Locate the cell with the specified text and output its [X, Y] center coordinate. 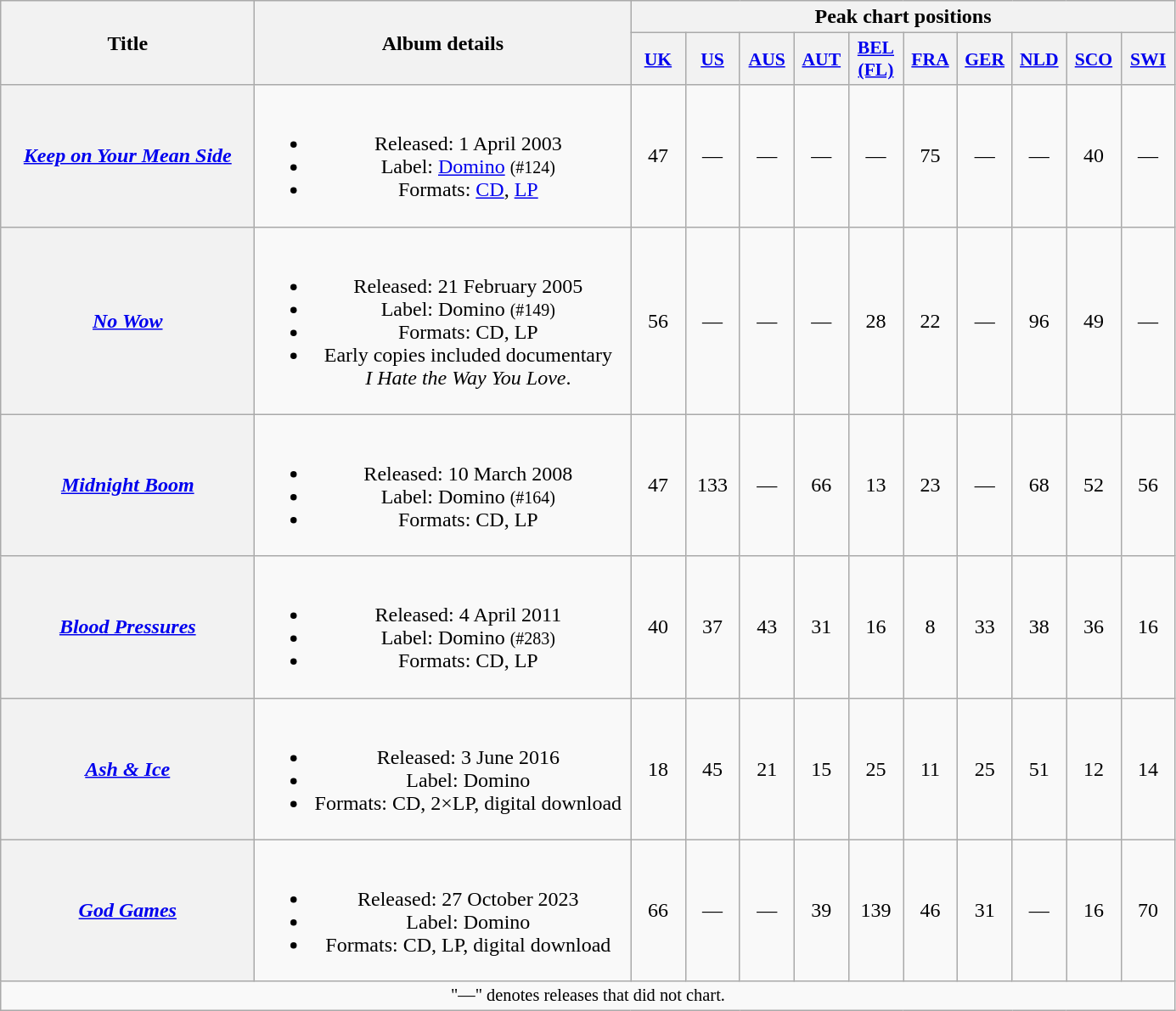
45 [712, 769]
Released: 27 October 2023Label: DominoFormats: CD, LP, digital download [443, 910]
14 [1148, 769]
SWI [1148, 59]
139 [875, 910]
75 [931, 156]
13 [875, 486]
11 [931, 769]
Keep on Your Mean Side [127, 156]
33 [985, 626]
12 [1094, 769]
49 [1094, 321]
Blood Pressures [127, 626]
NLD [1039, 59]
133 [712, 486]
28 [875, 321]
52 [1094, 486]
18 [658, 769]
"—" denotes releases that did not chart. [588, 996]
23 [931, 486]
51 [1039, 769]
8 [931, 626]
Released: 1 April 2003Label: Domino (#124)Formats: CD, LP [443, 156]
Peak chart positions [903, 17]
GER [985, 59]
Released: 3 June 2016Label: DominoFormats: CD, 2×LP, digital download [443, 769]
FRA [931, 59]
15 [821, 769]
Released: 4 April 2011Label: Domino (#283)Formats: CD, LP [443, 626]
46 [931, 910]
Ash & Ice [127, 769]
Midnight Boom [127, 486]
38 [1039, 626]
God Games [127, 910]
21 [767, 769]
US [712, 59]
SCO [1094, 59]
43 [767, 626]
UK [658, 59]
Released: 10 March 2008Label: Domino (#164)Formats: CD, LP [443, 486]
37 [712, 626]
Album details [443, 42]
39 [821, 910]
AUT [821, 59]
AUS [767, 59]
70 [1148, 910]
BEL(FL) [875, 59]
Released: 21 February 2005Label: Domino (#149)Formats: CD, LPEarly copies included documentaryI Hate the Way You Love. [443, 321]
Title [127, 42]
68 [1039, 486]
36 [1094, 626]
96 [1039, 321]
No Wow [127, 321]
22 [931, 321]
